Provide the [X, Y] coordinate of the cell's center where the given text is located.  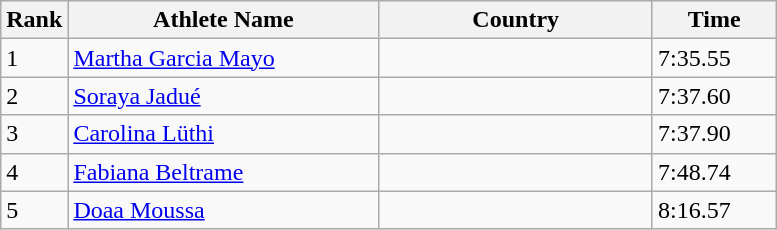
Time [714, 20]
7:37.60 [714, 96]
8:16.57 [714, 210]
Country [516, 20]
3 [34, 134]
2 [34, 96]
1 [34, 58]
5 [34, 210]
7:37.90 [714, 134]
Soraya Jadué [224, 96]
4 [34, 172]
7:35.55 [714, 58]
Doaa Moussa [224, 210]
Fabiana Beltrame [224, 172]
Carolina Lüthi [224, 134]
7:48.74 [714, 172]
Athlete Name [224, 20]
Martha Garcia Mayo [224, 58]
Rank [34, 20]
